Provide the (X, Y) coordinate of the cell's center where the given text is located.  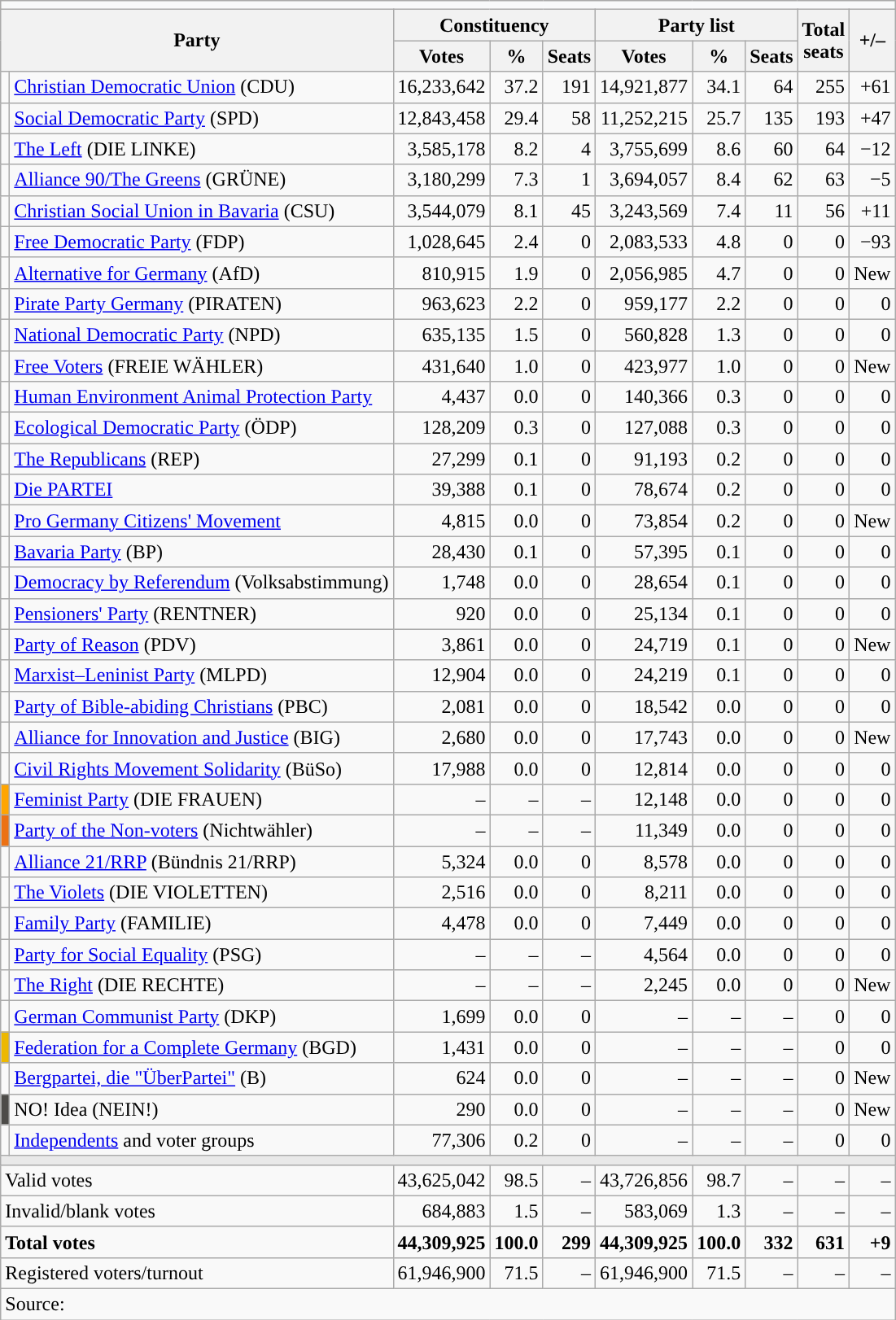
Ecological Democratic Party (ÖDP) (202, 428)
39,388 (441, 490)
57,395 (645, 552)
Invalid/blank votes (197, 1211)
810,915 (441, 273)
4 (569, 149)
NO! Idea (NEIN!) (202, 1109)
28,430 (441, 552)
1.9 (516, 273)
Pirate Party Germany (PIRATEN) (202, 304)
Feminist Party (DIE FRAUEN) (202, 799)
8.2 (516, 149)
45 (569, 211)
Party (197, 41)
3,180,299 (441, 180)
7.3 (516, 180)
Marxist–Leninist Party (MLPD) (202, 675)
56 (824, 211)
29.4 (516, 118)
73,854 (645, 521)
12,814 (645, 768)
11,349 (645, 830)
National Democratic Party (NPD) (202, 334)
624 (441, 1078)
631 (824, 1242)
1,748 (441, 583)
193 (824, 118)
25.7 (719, 118)
The Violets (DIE VIOLETTEN) (202, 893)
+/– (872, 41)
3,243,569 (645, 211)
Independents and voter groups (202, 1140)
The Republicans (REP) (202, 459)
−93 (872, 242)
Alternative for Germany (AfD) (202, 273)
959,177 (645, 304)
3,544,079 (441, 211)
Christian Social Union in Bavaria (CSU) (202, 211)
Constituency (495, 25)
Party of Reason (PDV) (202, 645)
1,431 (441, 1047)
German Communist Party (DKP) (202, 1016)
Valid votes (197, 1180)
24,219 (645, 675)
Alliance 90/The Greens (GRÜNE) (202, 180)
Party list (697, 25)
Alliance 21/RRP (Bündnis 21/RRP) (202, 862)
Bavaria Party (BP) (202, 552)
7.4 (719, 211)
1,028,645 (441, 242)
3,694,057 (645, 180)
60 (771, 149)
3,585,178 (441, 149)
3,861 (441, 645)
Registered voters/turnout (197, 1273)
Die PARTEI (202, 490)
4,564 (645, 955)
684,883 (441, 1211)
560,828 (645, 334)
140,366 (645, 397)
3,755,699 (645, 149)
27,299 (441, 459)
77,306 (441, 1140)
Party for Social Equality (PSG) (202, 955)
431,640 (441, 365)
17,743 (645, 737)
963,623 (441, 304)
5,324 (441, 862)
−5 (872, 180)
78,674 (645, 490)
24,719 (645, 645)
4,815 (441, 521)
290 (441, 1109)
Social Democratic Party (SPD) (202, 118)
Alliance for Innovation and Justice (BIG) (202, 737)
12,843,458 (441, 118)
635,135 (441, 334)
4.7 (719, 273)
28,654 (645, 583)
8.6 (719, 149)
Pensioners' Party (RENTNER) (202, 614)
43,726,856 (645, 1180)
135 (771, 118)
12,904 (441, 675)
The Right (DIE RECHTE) (202, 986)
98.5 (516, 1180)
Civil Rights Movement Solidarity (BüSo) (202, 768)
8.1 (516, 211)
18,542 (645, 706)
2,081 (441, 706)
Totalseats (824, 41)
Total votes (197, 1242)
37.2 (516, 87)
920 (441, 614)
Democracy by Referendum (Volksabstimmung) (202, 583)
191 (569, 87)
4.8 (719, 242)
16,233,642 (441, 87)
583,069 (645, 1211)
2.4 (516, 242)
11,252,215 (645, 118)
14,921,877 (645, 87)
+61 (872, 87)
34.1 (719, 87)
8,211 (645, 893)
Pro Germany Citizens' Movement (202, 521)
Family Party (FAMILIE) (202, 924)
332 (771, 1242)
12,148 (645, 799)
423,977 (645, 365)
Source: (448, 1304)
Free Democratic Party (FDP) (202, 242)
4,478 (441, 924)
Federation for a Complete Germany (BGD) (202, 1047)
1 (569, 180)
The Left (DIE LINKE) (202, 149)
Party of the Non-voters (Nichtwähler) (202, 830)
1,699 (441, 1016)
+47 (872, 118)
62 (771, 180)
Party of Bible-abiding Christians (PBC) (202, 706)
8.4 (719, 180)
2,056,985 (645, 273)
2,516 (441, 893)
+9 (872, 1242)
7,449 (645, 924)
299 (569, 1242)
63 (824, 180)
2,245 (645, 986)
Free Voters (FREIE WÄHLER) (202, 365)
43,625,042 (441, 1180)
−12 (872, 149)
128,209 (441, 428)
127,088 (645, 428)
2,083,533 (645, 242)
11 (771, 211)
Human Environment Animal Protection Party (202, 397)
58 (569, 118)
+11 (872, 211)
2,680 (441, 737)
17,988 (441, 768)
Christian Democratic Union (CDU) (202, 87)
25,134 (645, 614)
255 (824, 87)
8,578 (645, 862)
Bergpartei, die "ÜberPartei" (B) (202, 1078)
4,437 (441, 397)
98.7 (719, 1180)
91,193 (645, 459)
